Provide the [X, Y] coordinate of the cell's center where the given text is located.  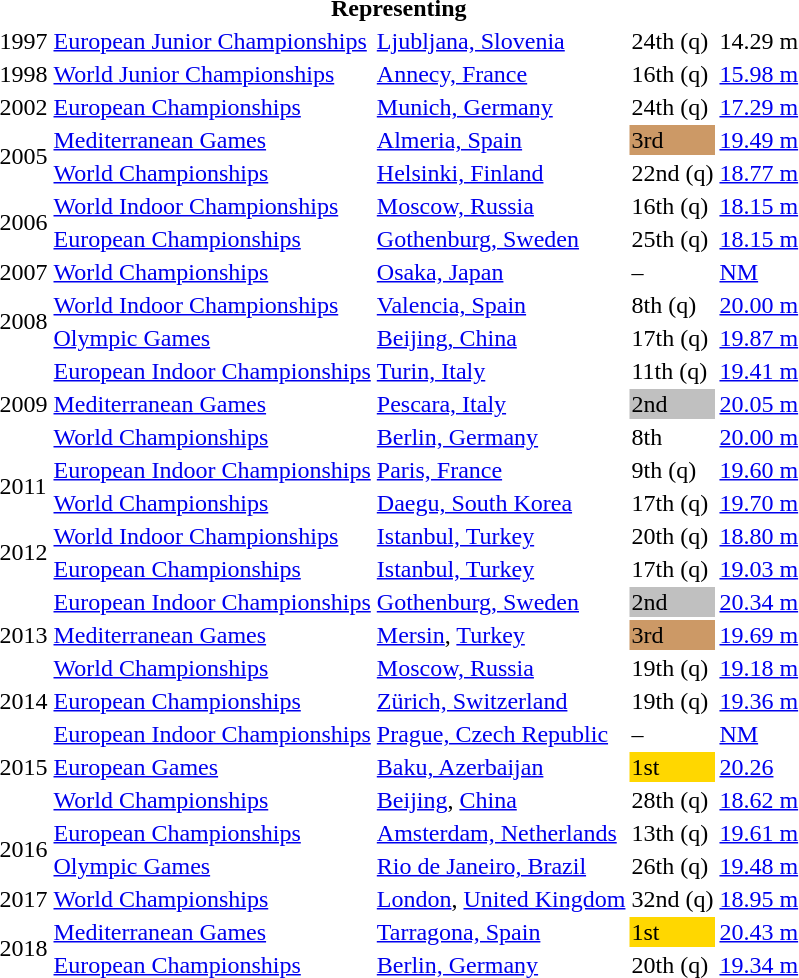
Ljubljana, Slovenia [501, 41]
22nd (q) [672, 173]
26th (q) [672, 866]
20th (q) [672, 536]
Amsterdam, Netherlands [501, 833]
Annecy, France [501, 74]
Baku, Azerbaijan [501, 767]
Helsinki, Finland [501, 173]
28th (q) [672, 800]
World Junior Championships [212, 74]
Tarragona, Spain [501, 932]
European Games [212, 767]
Zürich, Switzerland [501, 701]
25th (q) [672, 239]
11th (q) [672, 371]
8th [672, 437]
13th (q) [672, 833]
European Junior Championships [212, 41]
32nd (q) [672, 899]
Munich, Germany [501, 107]
9th (q) [672, 470]
Valencia, Spain [501, 305]
Osaka, Japan [501, 272]
Almeria, Spain [501, 140]
Daegu, South Korea [501, 503]
Rio de Janeiro, Brazil [501, 866]
Berlin, Germany [501, 437]
Turin, Italy [501, 371]
Pescara, Italy [501, 404]
London, United Kingdom [501, 899]
8th (q) [672, 305]
Prague, Czech Republic [501, 734]
Paris, France [501, 470]
Mersin, Turkey [501, 635]
